Scan for the cell matching the given text and deliver its [X, Y] coordinate at center. 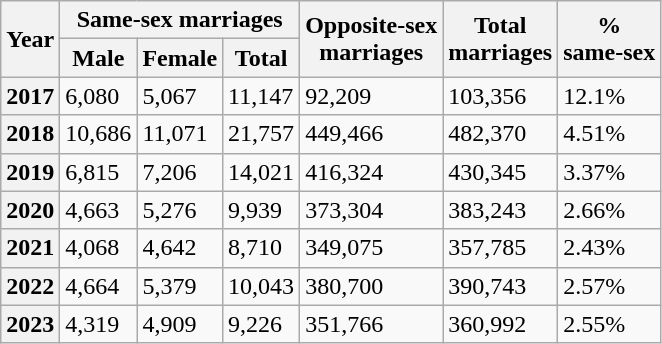
5,067 [180, 96]
2022 [30, 286]
7,206 [180, 172]
390,743 [500, 286]
6,815 [98, 172]
351,766 [372, 324]
4,663 [98, 210]
Total marriages [500, 39]
4.51% [610, 134]
449,466 [372, 134]
10,686 [98, 134]
12.1% [610, 96]
349,075 [372, 248]
Female [180, 58]
Total [262, 58]
5,276 [180, 210]
4,319 [98, 324]
4,664 [98, 286]
430,345 [500, 172]
357,785 [500, 248]
2020 [30, 210]
373,304 [372, 210]
2.57% [610, 286]
2018 [30, 134]
2019 [30, 172]
2.55% [610, 324]
Opposite-sex marriages [372, 39]
Year [30, 39]
10,043 [262, 286]
2021 [30, 248]
Same-sex marriages [180, 20]
8,710 [262, 248]
9,226 [262, 324]
2023 [30, 324]
% same-sex [610, 39]
5,379 [180, 286]
103,356 [500, 96]
383,243 [500, 210]
416,324 [372, 172]
4,068 [98, 248]
380,700 [372, 286]
4,642 [180, 248]
2017 [30, 96]
2.66% [610, 210]
21,757 [262, 134]
14,021 [262, 172]
2.43% [610, 248]
92,209 [372, 96]
6,080 [98, 96]
4,909 [180, 324]
9,939 [262, 210]
482,370 [500, 134]
3.37% [610, 172]
11,147 [262, 96]
360,992 [500, 324]
11,071 [180, 134]
Male [98, 58]
